Search for the cell housing the specified text and yield its (X, Y) center coordinate. 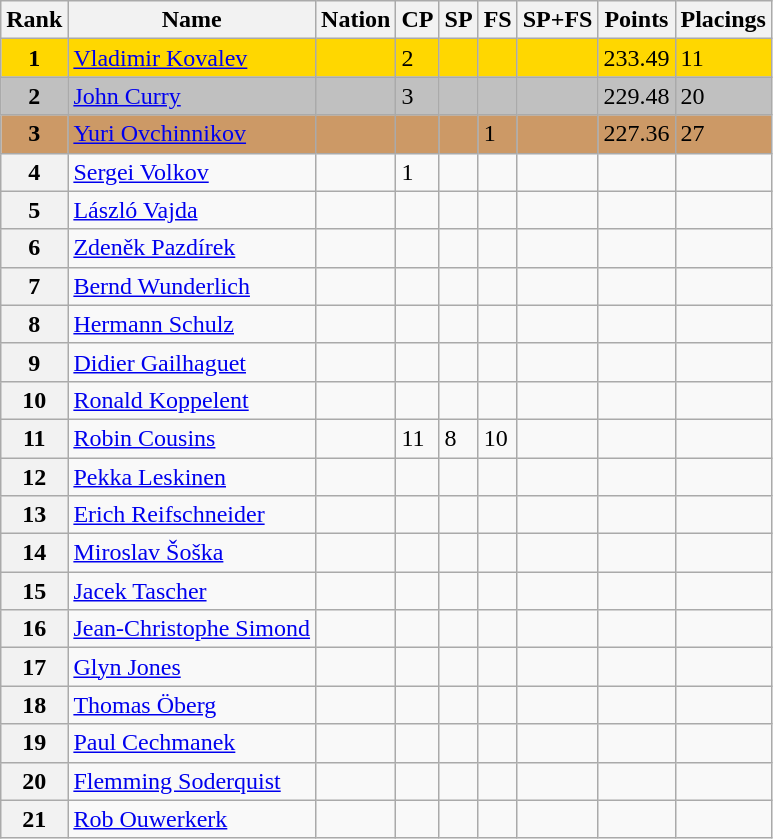
233.49 (636, 58)
229.48 (636, 96)
Placings (723, 20)
Sergei Volkov (192, 172)
Nation (356, 20)
12 (34, 477)
CP (418, 20)
14 (34, 553)
18 (34, 705)
Name (192, 20)
Ronald Koppelent (192, 400)
Flemming Soderquist (192, 781)
Jacek Tascher (192, 591)
Paul Cechmanek (192, 743)
4 (34, 172)
17 (34, 667)
227.36 (636, 134)
19 (34, 743)
Yuri Ovchinnikov (192, 134)
Thomas Öberg (192, 705)
Robin Cousins (192, 438)
FS (498, 20)
Pekka Leskinen (192, 477)
SP (458, 20)
Points (636, 20)
6 (34, 248)
SP+FS (558, 20)
Hermann Schulz (192, 324)
16 (34, 629)
László Vajda (192, 210)
Miroslav Šoška (192, 553)
Vladimir Kovalev (192, 58)
Zdeněk Pazdírek (192, 248)
Jean-Christophe Simond (192, 629)
7 (34, 286)
15 (34, 591)
Rob Ouwerkerk (192, 819)
Didier Gailhaguet (192, 362)
Glyn Jones (192, 667)
13 (34, 515)
Rank (34, 20)
John Curry (192, 96)
5 (34, 210)
9 (34, 362)
27 (723, 134)
21 (34, 819)
Erich Reifschneider (192, 515)
Bernd Wunderlich (192, 286)
